Find where the given text appears and provide that cell's center as (x, y) coordinate. 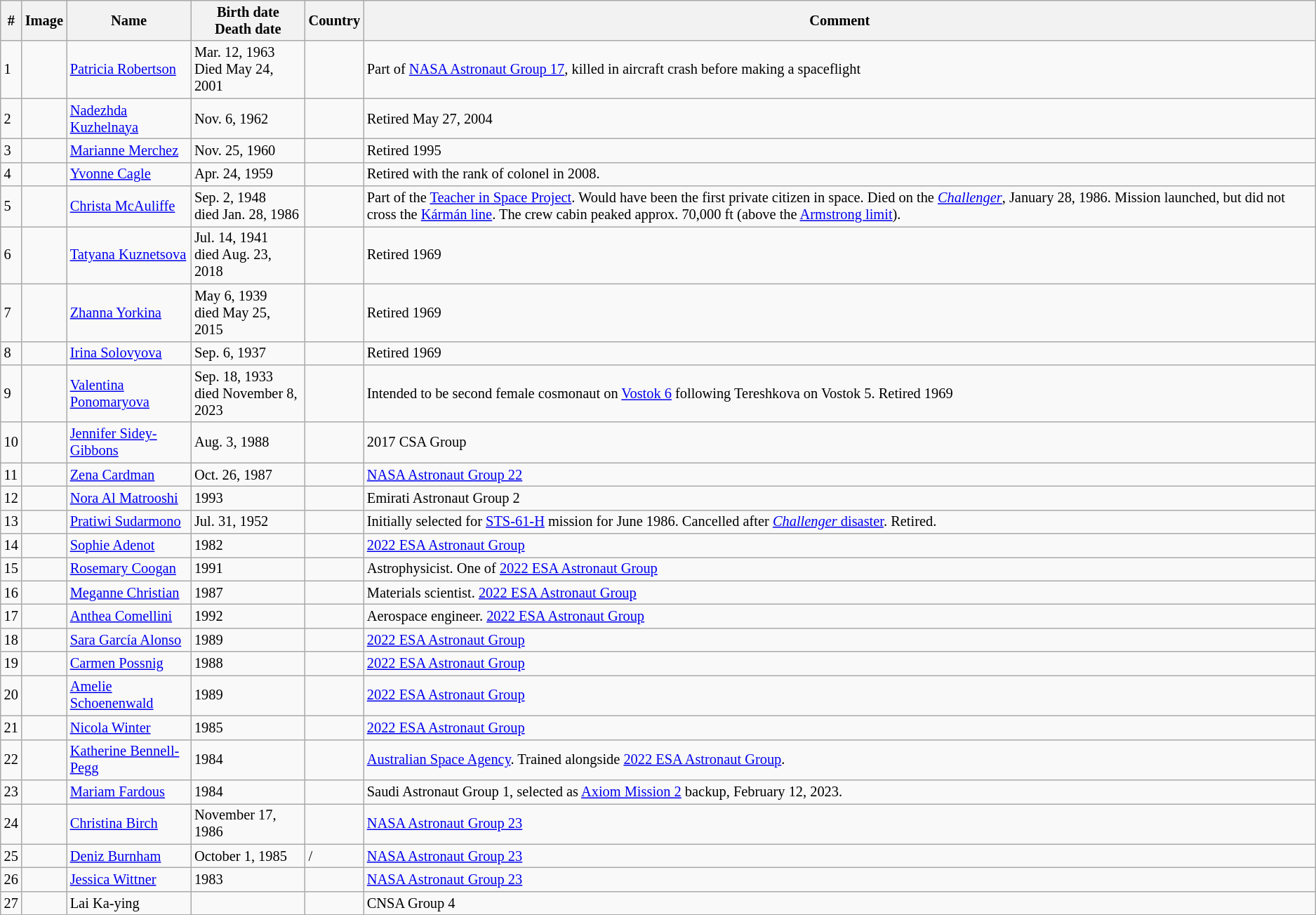
Retired with the rank of colonel in 2008. (839, 174)
19 (11, 664)
2 (11, 119)
Birth date Death date (248, 20)
Jul. 31, 1952 (248, 522)
Deniz Burnham (129, 856)
3 (11, 150)
Patricia Robertson (129, 70)
1988 (248, 664)
24 (11, 824)
Emirati Astronaut Group 2 (839, 498)
23 (11, 791)
Country (334, 20)
Nora Al Matrooshi (129, 498)
Lai Ka-ying (129, 903)
Part of NASA Astronaut Group 17, killed in aircraft crash before making a spaceflight (839, 70)
Retired 1995 (839, 150)
1982 (248, 546)
Amelie Schoenenwald (129, 695)
27 (11, 903)
Intended to be second female cosmonaut on Vostok 6 following Tereshkova on Vostok 5. Retired 1969 (839, 393)
Valentina Ponomaryova (129, 393)
Apr. 24, 1959 (248, 174)
Mariam Fardous (129, 791)
22 (11, 760)
25 (11, 856)
Nov. 25, 1960 (248, 150)
5 (11, 206)
CNSA Group 4 (839, 903)
Aerospace engineer. 2022 ESA Astronaut Group (839, 616)
Nadezhda Kuzhelnaya (129, 119)
# (11, 20)
Christina Birch (129, 824)
Irina Solovyova (129, 353)
11 (11, 475)
1987 (248, 593)
1991 (248, 569)
Saudi Astronaut Group 1, selected as Axiom Mission 2 backup, February 12, 2023. (839, 791)
Jul. 14, 1941died Aug. 23, 2018 (248, 255)
Sep. 6, 1937 (248, 353)
6 (11, 255)
Katherine Bennell-Pegg (129, 760)
13 (11, 522)
12 (11, 498)
Mar. 12, 1963 Died May 24, 2001 (248, 70)
Tatyana Kuznetsova (129, 255)
Retired May 27, 2004 (839, 119)
Zhanna Yorkina (129, 312)
1992 (248, 616)
1985 (248, 728)
Nicola Winter (129, 728)
1993 (248, 498)
Nov. 6, 1962 (248, 119)
Carmen Possnig (129, 664)
Marianne Merchez (129, 150)
14 (11, 546)
Image (44, 20)
/ (334, 856)
October 1, 1985 (248, 856)
May 6, 1939died May 25, 2015 (248, 312)
Jessica Wittner (129, 879)
Initially selected for STS-61-H mission for June 1986. Cancelled after Challenger disaster. Retired. (839, 522)
Australian Space Agency. Trained alongside 2022 ESA Astronaut Group. (839, 760)
Pratiwi Sudarmono (129, 522)
4 (11, 174)
Jennifer Sidey-Gibbons (129, 442)
16 (11, 593)
7 (11, 312)
Anthea Comellini (129, 616)
Name (129, 20)
Sophie Adenot (129, 546)
1 (11, 70)
Astrophysicist. One of 2022 ESA Astronaut Group (839, 569)
2017 CSA Group (839, 442)
Sara García Alonso (129, 640)
15 (11, 569)
21 (11, 728)
Comment (839, 20)
Christa McAuliffe (129, 206)
Zena Cardman (129, 475)
18 (11, 640)
Rosemary Coogan (129, 569)
November 17, 1986 (248, 824)
20 (11, 695)
Oct. 26, 1987 (248, 475)
17 (11, 616)
Sep. 2, 1948died Jan. 28, 1986 (248, 206)
Yvonne Cagle (129, 174)
Materials scientist. 2022 ESA Astronaut Group (839, 593)
26 (11, 879)
10 (11, 442)
9 (11, 393)
Meganne Christian (129, 593)
8 (11, 353)
Aug. 3, 1988 (248, 442)
Sep. 18, 1933died November 8, 2023 (248, 393)
NASA Astronaut Group 22 (839, 475)
1983 (248, 879)
